Search for the cell housing the specified text and yield its [x, y] center coordinate. 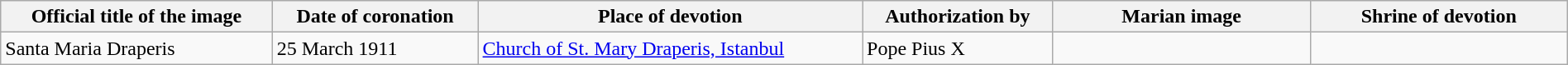
25 March 1911 [375, 48]
Authorization by [958, 17]
Marian image [1181, 17]
Shrine of devotion [1439, 17]
Pope Pius X [958, 48]
Place of devotion [670, 17]
Church of St. Mary Draperis, Istanbul [670, 48]
Date of coronation [375, 17]
Santa Maria Draperis [136, 48]
Official title of the image [136, 17]
